Find where the given text appears and provide that cell's center as [X, Y] coordinate. 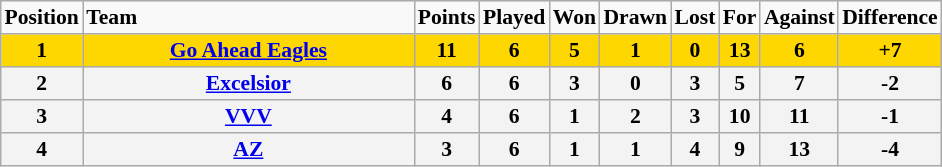
Excelsior [249, 84]
VVV [249, 116]
AZ [249, 150]
7 [799, 84]
Difference [890, 18]
For [740, 18]
Played [514, 18]
Points [446, 18]
-1 [890, 116]
-2 [890, 84]
Position [42, 18]
9 [740, 150]
Against [799, 18]
Drawn [636, 18]
Team [249, 18]
Won [574, 18]
Lost [695, 18]
+7 [890, 50]
Go Ahead Eagles [249, 50]
10 [740, 116]
-4 [890, 150]
